Detect which cell encompasses the target text, then output its [X, Y] center coordinate. 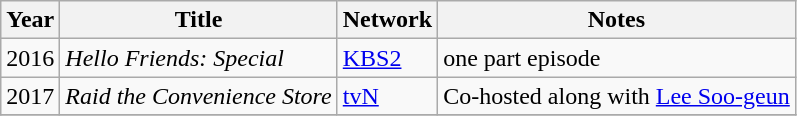
Co-hosted along with Lee Soo-geun [617, 96]
Title [198, 20]
Year [30, 20]
Raid the Convenience Store [198, 96]
2016 [30, 58]
Notes [617, 20]
Hello Friends: Special [198, 58]
tvN [387, 96]
one part episode [617, 58]
2017 [30, 96]
Network [387, 20]
KBS2 [387, 58]
